Scan for the cell matching the given text and deliver its [X, Y] coordinate at center. 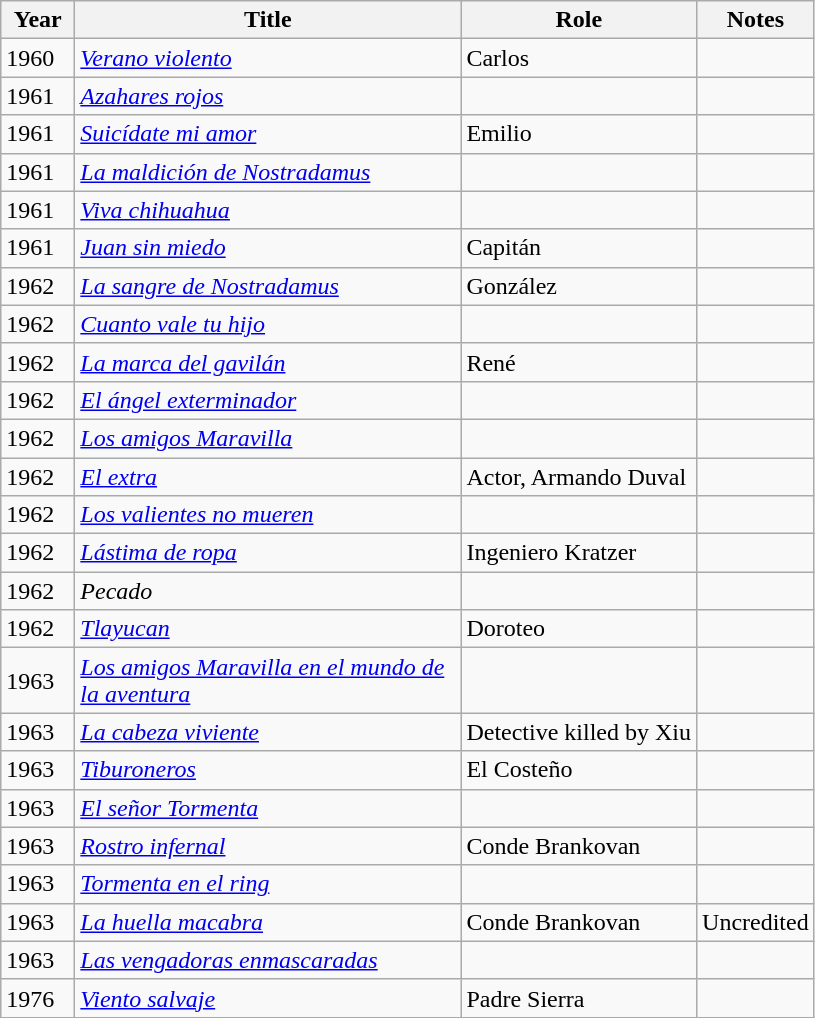
El Costeño [579, 770]
Los amigos Maravilla en el mundo de la aventura [268, 680]
El señor Tormenta [268, 808]
Pecado [268, 591]
1976 [38, 998]
Tormenta en el ring [268, 884]
Emilio [579, 134]
Year [38, 20]
Los valientes no mueren [268, 515]
La sangre de Nostradamus [268, 286]
Ingeniero Kratzer [579, 553]
La maldición de Nostradamus [268, 172]
La huella macabra [268, 922]
Azahares rojos [268, 96]
González [579, 286]
Actor, Armando Duval [579, 477]
Detective killed by Xiu [579, 732]
Lástima de ropa [268, 553]
Rostro infernal [268, 846]
Cuanto vale tu hijo [268, 324]
Tiburoneros [268, 770]
La marca del gavilán [268, 362]
Title [268, 20]
René [579, 362]
Viva chihuahua [268, 210]
Verano violento [268, 58]
El ángel exterminador [268, 400]
Las vengadoras enmascaradas [268, 960]
Capitán [579, 248]
La cabeza viviente [268, 732]
1960 [38, 58]
Juan sin miedo [268, 248]
Viento salvaje [268, 998]
Padre Sierra [579, 998]
Los amigos Maravilla [268, 438]
Tlayucan [268, 629]
Role [579, 20]
Notes [756, 20]
Uncredited [756, 922]
Suicídate mi amor [268, 134]
El extra [268, 477]
Doroteo [579, 629]
Carlos [579, 58]
